Scan for the cell matching the given text and deliver its [x, y] coordinate at center. 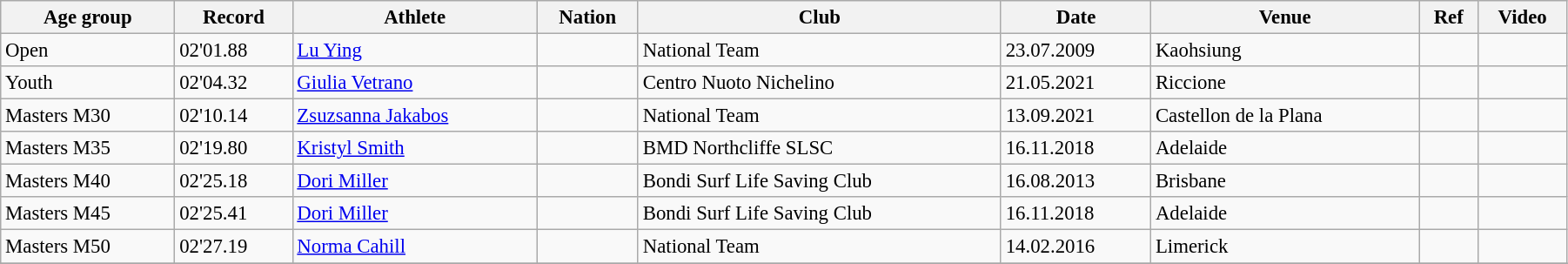
02'25.18 [233, 181]
Castellon de la Plana [1285, 116]
16.08.2013 [1075, 181]
Record [233, 17]
Kristyl Smith [414, 148]
Norma Cahill [414, 247]
Venue [1285, 17]
02'01.88 [233, 51]
Riccione [1285, 83]
23.07.2009 [1075, 51]
Masters M30 [88, 116]
02'10.14 [233, 116]
Video [1523, 17]
Masters M35 [88, 148]
02'27.19 [233, 247]
Zsuzsanna Jakabos [414, 116]
Masters M40 [88, 181]
Brisbane [1285, 181]
Giulia Vetrano [414, 83]
Masters M50 [88, 247]
13.09.2021 [1075, 116]
Centro Nuoto Nichelino [820, 83]
Open [88, 51]
Ref [1449, 17]
Athlete [414, 17]
21.05.2021 [1075, 83]
Date [1075, 17]
02'04.32 [233, 83]
Nation [587, 17]
14.02.2016 [1075, 247]
Club [820, 17]
02'19.80 [233, 148]
BMD Northcliffe SLSC [820, 148]
Youth [88, 83]
02'25.41 [233, 213]
Limerick [1285, 247]
Age group [88, 17]
Kaohsiung [1285, 51]
Lu Ying [414, 51]
Masters M45 [88, 213]
